Return the (X, Y) coordinate for the center point of the cell that contains the specified text.  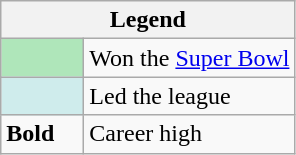
Bold (42, 134)
Career high (190, 134)
Legend (148, 20)
Won the Super Bowl (190, 58)
Led the league (190, 96)
